Detect which cell encompasses the target text, then output its (x, y) center coordinate. 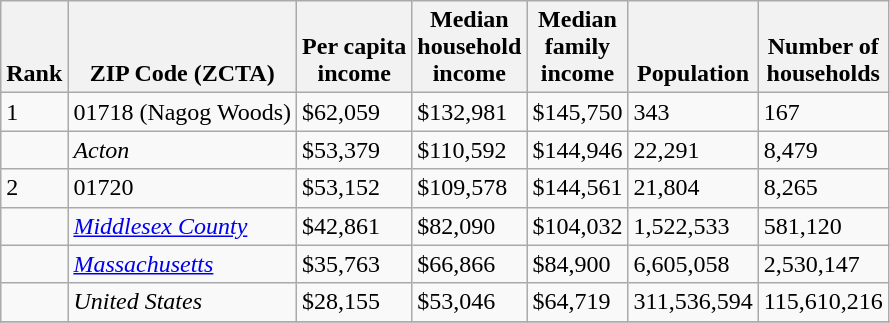
$144,946 (578, 150)
Massachusetts (182, 264)
$109,578 (470, 188)
1,522,533 (693, 226)
$110,592 (470, 150)
$28,155 (354, 302)
Medianfamilyincome (578, 47)
$145,750 (578, 112)
22,291 (693, 150)
$144,561 (578, 188)
21,804 (693, 188)
Per capitaincome (354, 47)
$53,379 (354, 150)
$132,981 (470, 112)
2 (34, 188)
ZIP Code (ZCTA) (182, 47)
Rank (34, 47)
Population (693, 47)
$35,763 (354, 264)
311,536,594 (693, 302)
$42,861 (354, 226)
United States (182, 302)
$84,900 (578, 264)
6,605,058 (693, 264)
8,265 (823, 188)
167 (823, 112)
$53,152 (354, 188)
581,120 (823, 226)
Acton (182, 150)
8,479 (823, 150)
$82,090 (470, 226)
01718 (Nagog Woods) (182, 112)
Number ofhouseholds (823, 47)
$104,032 (578, 226)
115,610,216 (823, 302)
2,530,147 (823, 264)
$62,059 (354, 112)
1 (34, 112)
Medianhouseholdincome (470, 47)
$53,046 (470, 302)
$66,866 (470, 264)
Middlesex County (182, 226)
$64,719 (578, 302)
01720 (182, 188)
343 (693, 112)
